Determine the (X, Y) coordinate at the center of the cell enclosing the given text.  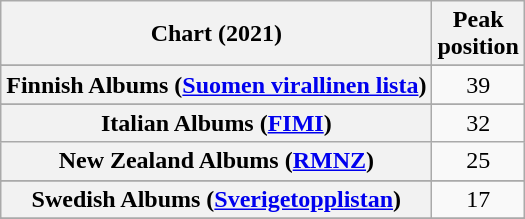
Peakposition (478, 34)
17 (478, 199)
Chart (2021) (216, 34)
32 (478, 123)
Italian Albums (FIMI) (216, 123)
New Zealand Albums (RMNZ) (216, 161)
25 (478, 161)
Swedish Albums (Sverigetopplistan) (216, 199)
39 (478, 85)
Finnish Albums (Suomen virallinen lista) (216, 85)
